From the cell containing the given text, extract its center point as [x, y] coordinate. 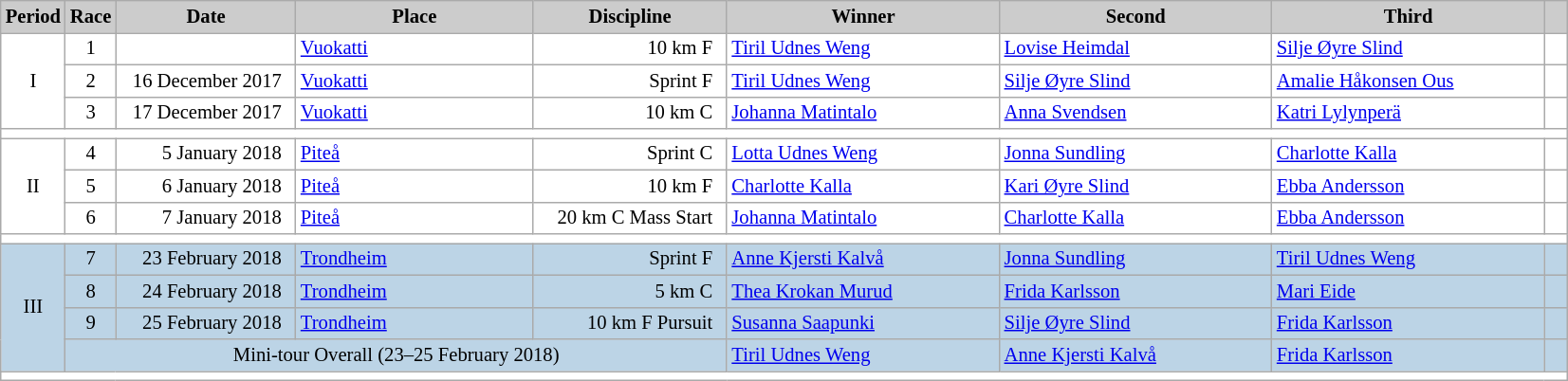
16 December 2017 [206, 81]
17 December 2017 [206, 113]
6 January 2018 [206, 186]
5 [91, 186]
Susanna Saapunki [863, 323]
6 [91, 218]
Date [206, 16]
Winner [863, 16]
23 February 2018 [206, 259]
Thea Krokan Murud [863, 291]
10 km F Pursuit [630, 323]
Anna Svendsen [1136, 113]
7 [91, 259]
Lovise Heimdal [1136, 48]
Lotta Udnes Weng [863, 154]
1 [91, 48]
Kari Øyre Slind [1136, 186]
Katri Lylynperä [1408, 113]
24 February 2018 [206, 291]
Mini-tour Overall (23–25 February 2018) [397, 355]
7 January 2018 [206, 218]
9 [91, 323]
25 February 2018 [206, 323]
8 [91, 291]
II [33, 186]
Sprint C [630, 154]
Place [415, 16]
Amalie Håkonsen Ous [1408, 81]
5 km C [630, 291]
10 km C [630, 113]
2 [91, 81]
Discipline [630, 16]
20 km C Mass Start [630, 218]
III [33, 307]
4 [91, 154]
Mari Eide [1408, 291]
3 [91, 113]
Third [1408, 16]
Period [33, 16]
I [33, 80]
Race [91, 16]
5 January 2018 [206, 154]
Second [1136, 16]
